Find where the given text appears and provide that cell's center as (x, y) coordinate. 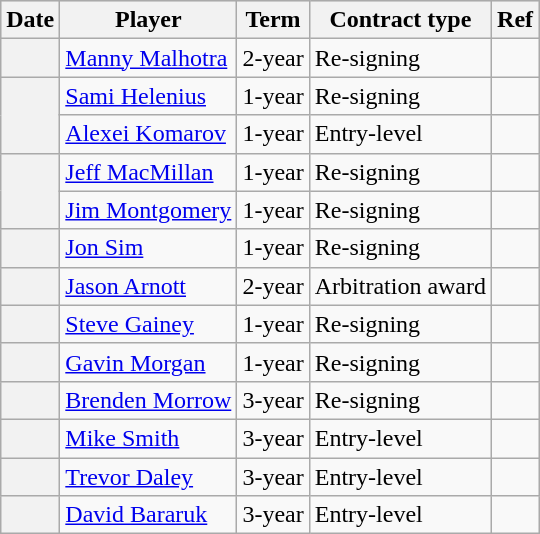
Gavin Morgan (148, 362)
Date (30, 20)
Contract type (400, 20)
Jeff MacMillan (148, 172)
Sami Helenius (148, 96)
Player (148, 20)
David Bararuk (148, 515)
Trevor Daley (148, 477)
Term (273, 20)
Jim Montgomery (148, 210)
Manny Malhotra (148, 58)
Brenden Morrow (148, 400)
Alexei Komarov (148, 134)
Steve Gainey (148, 324)
Mike Smith (148, 438)
Jason Arnott (148, 286)
Jon Sim (148, 248)
Ref (516, 20)
Arbitration award (400, 286)
